Find where the given text appears and provide that cell's center as [X, Y] coordinate. 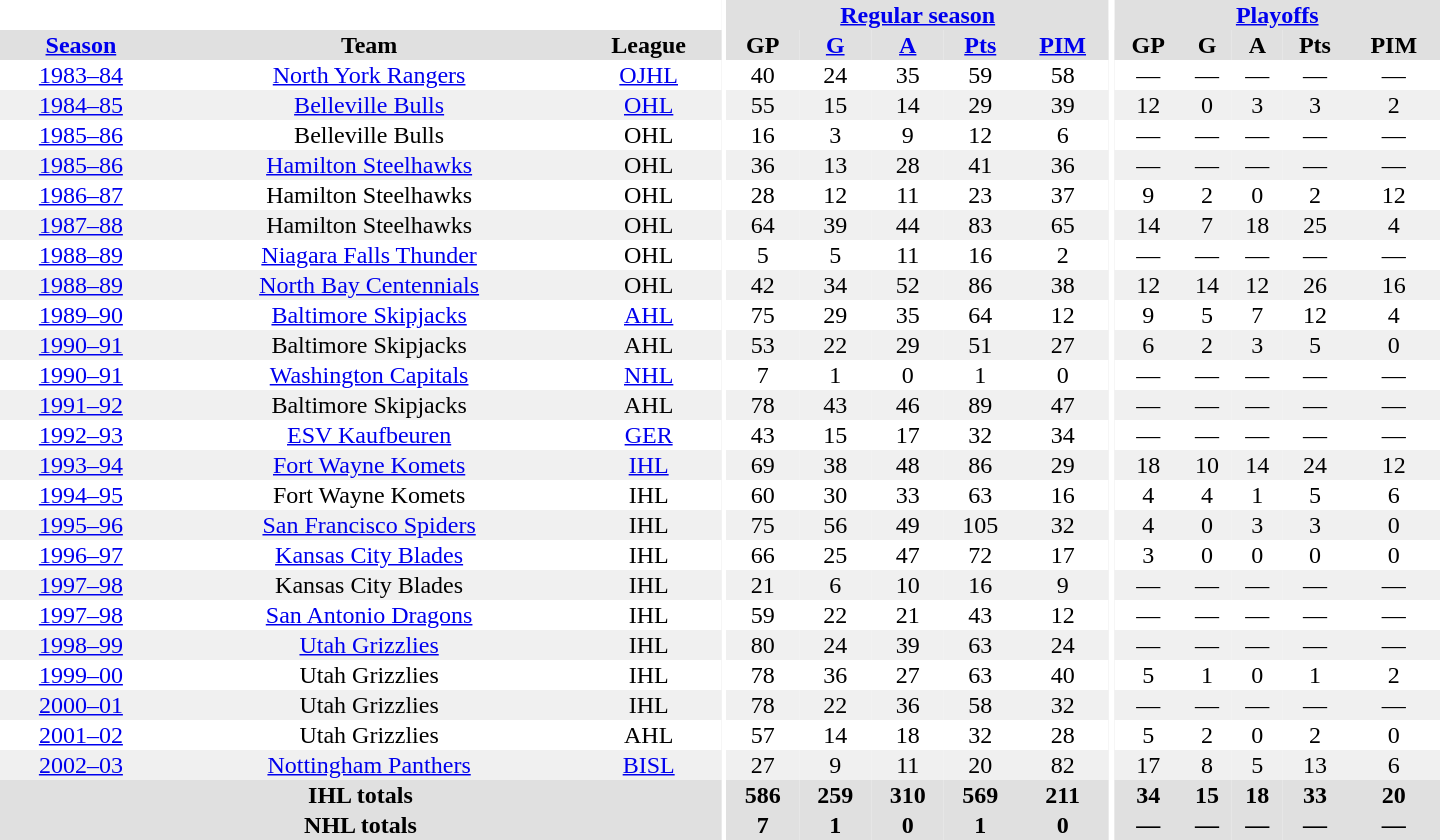
48 [908, 465]
66 [762, 555]
IHL totals [360, 795]
1999–00 [81, 675]
1987–88 [81, 225]
ESV Kaufbeuren [370, 435]
8 [1207, 765]
OJHL [648, 75]
Regular season [917, 15]
North York Rangers [370, 75]
GER [648, 435]
Team [370, 45]
51 [980, 345]
Season [81, 45]
2001–02 [81, 735]
2000–01 [81, 705]
53 [762, 345]
55 [762, 105]
1998–99 [81, 645]
North Bay Centennials [370, 285]
65 [1063, 225]
83 [980, 225]
League [648, 45]
44 [908, 225]
42 [762, 285]
586 [762, 795]
1989–90 [81, 315]
105 [980, 525]
NHL [648, 375]
60 [762, 495]
259 [836, 795]
23 [980, 195]
Washington Capitals [370, 375]
72 [980, 555]
46 [908, 405]
San Francisco Spiders [370, 525]
80 [762, 645]
1986–87 [81, 195]
569 [980, 795]
69 [762, 465]
57 [762, 735]
1992–93 [81, 435]
56 [836, 525]
1983–84 [81, 75]
1994–95 [81, 495]
BISL [648, 765]
1993–94 [81, 465]
1984–85 [81, 105]
1996–97 [81, 555]
Playoffs [1277, 15]
San Antonio Dragons [370, 615]
49 [908, 525]
89 [980, 405]
1991–92 [81, 405]
Niagara Falls Thunder [370, 255]
2002–03 [81, 765]
310 [908, 795]
Nottingham Panthers [370, 765]
41 [980, 165]
30 [836, 495]
1995–96 [81, 525]
26 [1314, 285]
211 [1063, 795]
52 [908, 285]
NHL totals [360, 825]
82 [1063, 765]
37 [1063, 195]
